Provide the [X, Y] coordinate of the cell's center where the given text is located.  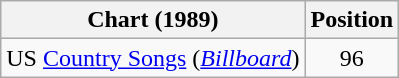
US Country Songs (Billboard) [153, 58]
96 [352, 58]
Chart (1989) [153, 20]
Position [352, 20]
